Return [X, Y] of the center of cell containing provided text 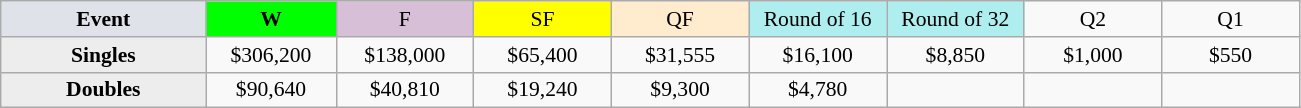
Q2 [1093, 19]
$1,000 [1093, 55]
QF [680, 19]
SF [543, 19]
$138,000 [405, 55]
$9,300 [680, 90]
$16,100 [818, 55]
Q1 [1231, 19]
$90,640 [271, 90]
Round of 16 [818, 19]
$65,400 [543, 55]
W [271, 19]
$8,850 [955, 55]
Event [104, 19]
$306,200 [271, 55]
$40,810 [405, 90]
$4,780 [818, 90]
F [405, 19]
$19,240 [543, 90]
$550 [1231, 55]
Singles [104, 55]
Round of 32 [955, 19]
Doubles [104, 90]
$31,555 [680, 55]
